Determine the (x, y) coordinate at the center of the cell enclosing the given text.  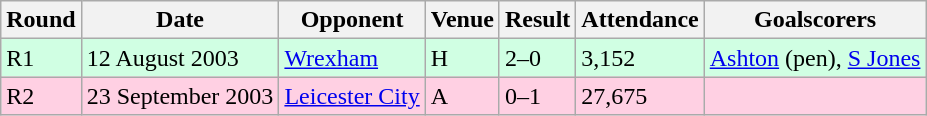
A (462, 96)
Wrexham (352, 58)
Date (180, 20)
3,152 (640, 58)
Round (41, 20)
R1 (41, 58)
Ashton (pen), S Jones (815, 58)
H (462, 58)
Leicester City (352, 96)
Result (537, 20)
R2 (41, 96)
12 August 2003 (180, 58)
Opponent (352, 20)
0–1 (537, 96)
2–0 (537, 58)
Goalscorers (815, 20)
23 September 2003 (180, 96)
27,675 (640, 96)
Venue (462, 20)
Attendance (640, 20)
